Extract the (x, y) coordinate from the center of the cell holding the provided text.  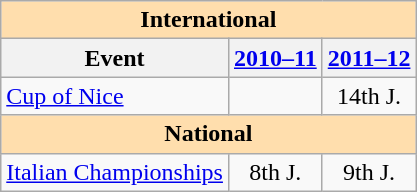
National (208, 134)
8th J. (275, 172)
2011–12 (369, 58)
2010–11 (275, 58)
Italian Championships (115, 172)
9th J. (369, 172)
Cup of Nice (115, 96)
14th J. (369, 96)
Event (115, 58)
International (208, 20)
